Find where the given text appears and provide that cell's center as (x, y) coordinate. 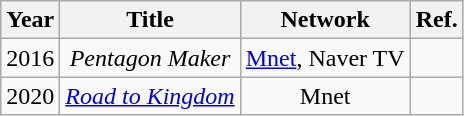
2020 (30, 96)
Pentagon Maker (150, 58)
2016 (30, 58)
Ref. (436, 20)
Mnet, Naver TV (325, 58)
Network (325, 20)
Road to Kingdom (150, 96)
Year (30, 20)
Title (150, 20)
Mnet (325, 96)
